Capture the cell that displays the provided text and extract its [X, Y] central coordinate. 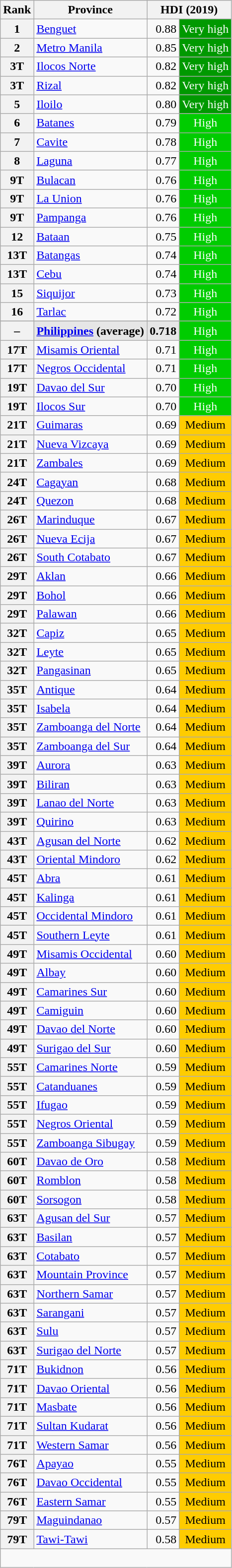
Southern Leyte [90, 935]
Pampanga [90, 217]
Ifugao [90, 1105]
South Cotabato [90, 558]
0.72 [163, 312]
0.75 [163, 237]
Northern Samar [90, 1294]
Surigao del Sur [90, 1048]
Agusan del Norte [90, 841]
Siquijor [90, 293]
Basilan [90, 1237]
Albay [90, 973]
Batangas [90, 255]
Marinduque [90, 519]
Nueva Ecija [90, 538]
Pangasinan [90, 671]
Cebu [90, 274]
Zamboanga Sibugay [90, 1142]
Aurora [90, 765]
0.77 [163, 161]
Davao de Oro [90, 1162]
Sarangani [90, 1313]
Apayao [90, 1464]
Eastern Samar [90, 1502]
Nueva Vizcaya [90, 444]
Cagayan [90, 482]
Tawi-Tawi [90, 1539]
Zamboanga del Norte [90, 727]
Leyte [90, 652]
Isabela [90, 708]
Quirino [90, 821]
0.85 [163, 48]
0.79 [163, 123]
Palawan [90, 614]
Surigao del Norte [90, 1350]
Sorsogon [90, 1199]
Rank [17, 10]
0.88 [163, 29]
Cotabato [90, 1256]
Masbate [90, 1407]
Zambales [90, 463]
Agusan del Sur [90, 1218]
Bohol [90, 595]
Aklan [90, 576]
Ilocos Sur [90, 406]
Iloilo [90, 104]
Bataan [90, 237]
Camiguin [90, 1010]
Oriental Mindoro [90, 860]
Laguna [90, 161]
0.73 [163, 293]
Philippines (average) [90, 331]
Sultan Kudarat [90, 1426]
La Union [90, 198]
Quezon [90, 501]
Camarines Sur [90, 992]
Bulacan [90, 180]
Antique [90, 690]
Guimaras [90, 425]
15 [17, 293]
Kalinga [90, 897]
Ilocos Norte [90, 66]
Biliran [90, 784]
Lanao del Norte [90, 803]
1 [17, 29]
Province [90, 10]
Camarines Norte [90, 1067]
Occidental Mindoro [90, 916]
Cavite [90, 142]
Benguet [90, 29]
Rizal [90, 85]
8 [17, 161]
Mountain Province [90, 1275]
Maguindanao [90, 1520]
Romblon [90, 1181]
– [17, 331]
6 [17, 123]
12 [17, 237]
Abra [90, 878]
Bukidnon [90, 1369]
2 [17, 48]
HDI (2019) [189, 10]
Zamboanga del Sur [90, 746]
Sulu [90, 1331]
0.80 [163, 104]
Misamis Oriental [90, 350]
16 [17, 312]
Catanduanes [90, 1086]
Davao del Norte [90, 1029]
Davao Occidental [90, 1483]
Metro Manila [90, 48]
0.718 [163, 331]
5 [17, 104]
Batanes [90, 123]
Tarlac [90, 312]
Capiz [90, 633]
7 [17, 142]
Davao del Sur [90, 387]
Davao Oriental [90, 1388]
0.78 [163, 142]
Western Samar [90, 1445]
Misamis Occidental [90, 954]
Negros Oriental [90, 1124]
Negros Occidental [90, 369]
